From the cell containing the given text, extract its center point as [x, y] coordinate. 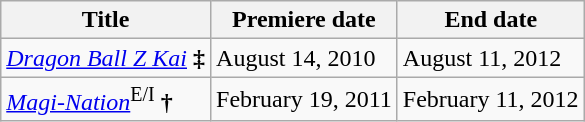
Dragon Ball Z Kai ‡ [106, 58]
February 19, 2011 [304, 100]
August 14, 2010 [304, 58]
Title [106, 20]
Magi-NationE/I † [106, 100]
August 11, 2012 [490, 58]
Premiere date [304, 20]
February 11, 2012 [490, 100]
End date [490, 20]
